Identify which cell holds the provided text, then report its [X, Y] central coordinate. 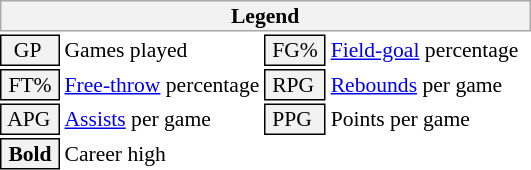
Legend [265, 16]
Rebounds per game [430, 85]
Games played [162, 50]
FG% [295, 50]
Points per game [430, 120]
Bold [30, 154]
GP [30, 50]
RPG [295, 85]
PPG [295, 120]
Free-throw percentage [162, 85]
Assists per game [162, 120]
APG [30, 120]
Career high [162, 154]
Field-goal percentage [430, 50]
FT% [30, 85]
